Identify which cell holds the provided text, then report its (X, Y) central coordinate. 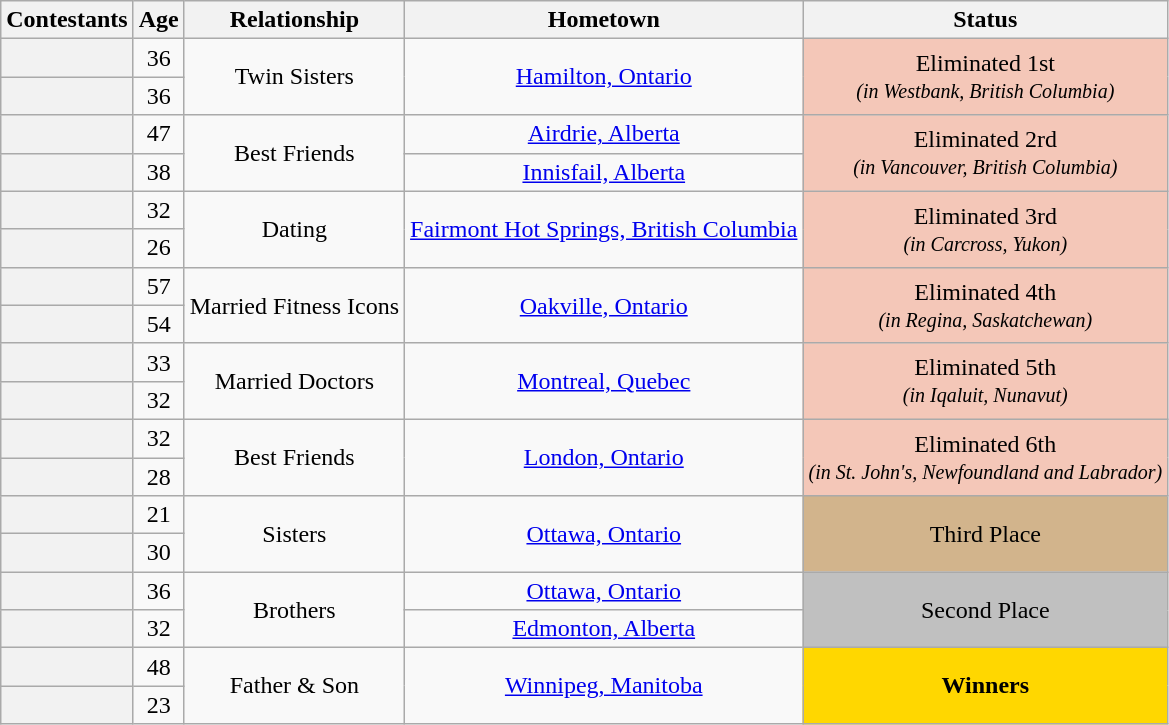
23 (158, 705)
47 (158, 134)
30 (158, 553)
54 (158, 324)
Hamilton, Ontario (604, 77)
26 (158, 248)
21 (158, 515)
Montreal, Quebec (604, 381)
Eliminated 6th(in St. John's, Newfoundland and Labrador) (986, 457)
Brothers (294, 610)
Contestants (67, 20)
Fairmont Hot Springs, British Columbia (604, 229)
33 (158, 362)
Married Fitness Icons (294, 305)
Oakville, Ontario (604, 305)
Father & Son (294, 686)
Eliminated 3rd(in Carcross, Yukon) (986, 229)
57 (158, 286)
Eliminated 2rd(in Vancouver, British Columbia) (986, 153)
Dating (294, 229)
Age (158, 20)
28 (158, 477)
Sisters (294, 534)
Hometown (604, 20)
Second Place (986, 610)
Winnipeg, Manitoba (604, 686)
Married Doctors (294, 381)
Airdrie, Alberta (604, 134)
38 (158, 172)
Relationship (294, 20)
Eliminated 4th(in Regina, Saskatchewan) (986, 305)
Edmonton, Alberta (604, 629)
Status (986, 20)
Winners (986, 686)
Eliminated 5th(in Iqaluit, Nunavut) (986, 381)
Twin Sisters (294, 77)
London, Ontario (604, 457)
Innisfail, Alberta (604, 172)
Eliminated 1st(in Westbank, British Columbia) (986, 77)
48 (158, 667)
Third Place (986, 534)
